Locate the cell with the specified text and output its (X, Y) center coordinate. 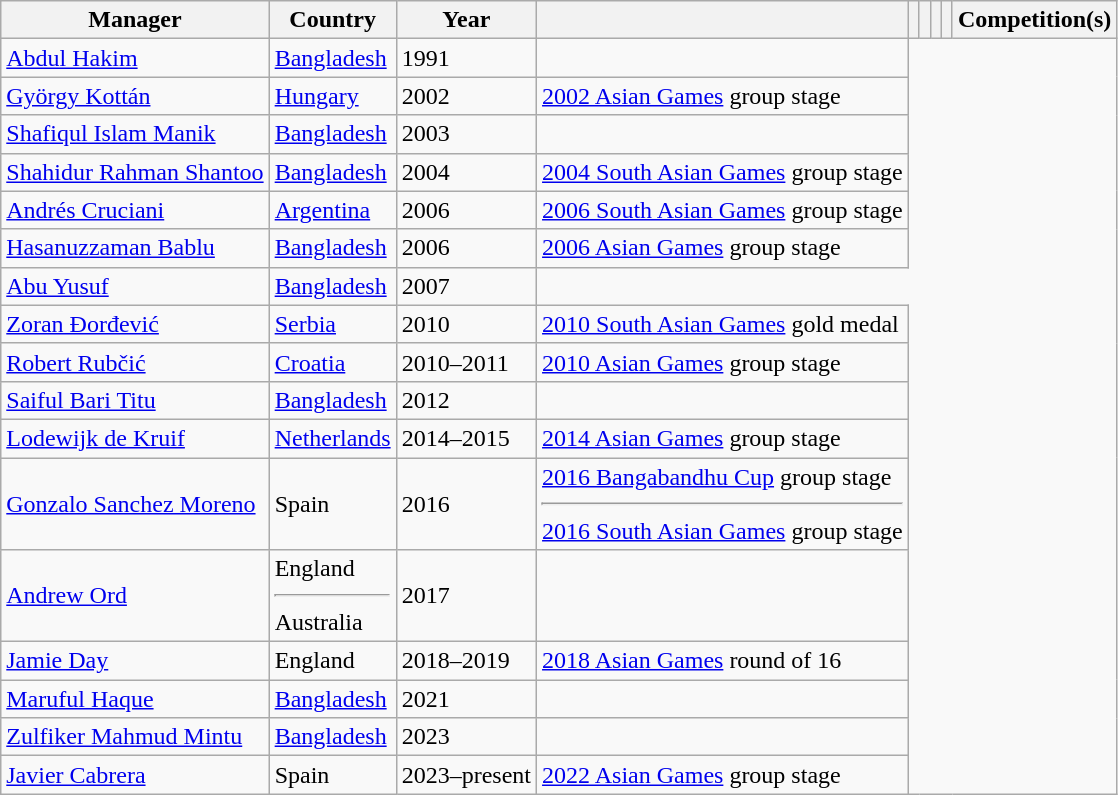
Hungary (332, 96)
2010–2011 (466, 362)
2022 Asian Games group stage (723, 775)
2010 Asian Games group stage (723, 362)
Shahidur Rahman Shantoo (135, 172)
2007 (466, 286)
Jamie Day (135, 661)
2014–2015 (466, 438)
2018 Asian Games round of 16 (723, 661)
2006 Asian Games group stage (723, 248)
Saiful Bari Titu (135, 400)
England Australia (332, 596)
2010 South Asian Games gold medal (723, 324)
1991 (466, 58)
2014 Asian Games group stage (723, 438)
Hasanuzzaman Bablu (135, 248)
Shafiqul Islam Manik (135, 134)
2012 (466, 400)
Andrés Cruciani (135, 210)
2023 (466, 737)
Lodewijk de Kruif (135, 438)
Manager (135, 20)
2010 (466, 324)
Andrew Ord (135, 596)
Javier Cabrera (135, 775)
2018–2019 (466, 661)
2017 (466, 596)
Abdul Hakim (135, 58)
Robert Rubčić (135, 362)
2004 (466, 172)
Zoran Đorđević (135, 324)
Country (332, 20)
Argentina (332, 210)
England (332, 661)
Year (466, 20)
György Kottán (135, 96)
2006 South Asian Games group stage (723, 210)
2016 (466, 504)
Croatia (332, 362)
2004 South Asian Games group stage (723, 172)
Gonzalo Sanchez Moreno (135, 504)
2002 Asian Games group stage (723, 96)
Zulfiker Mahmud Mintu (135, 737)
2021 (466, 699)
Maruful Haque (135, 699)
Serbia (332, 324)
2003 (466, 134)
2016 Bangabandhu Cup group stage2016 South Asian Games group stage (723, 504)
Netherlands (332, 438)
2023–present (466, 775)
Competition(s) (1034, 20)
2002 (466, 96)
Abu Yusuf (135, 286)
